Identify which cell holds the provided text, then report its (X, Y) central coordinate. 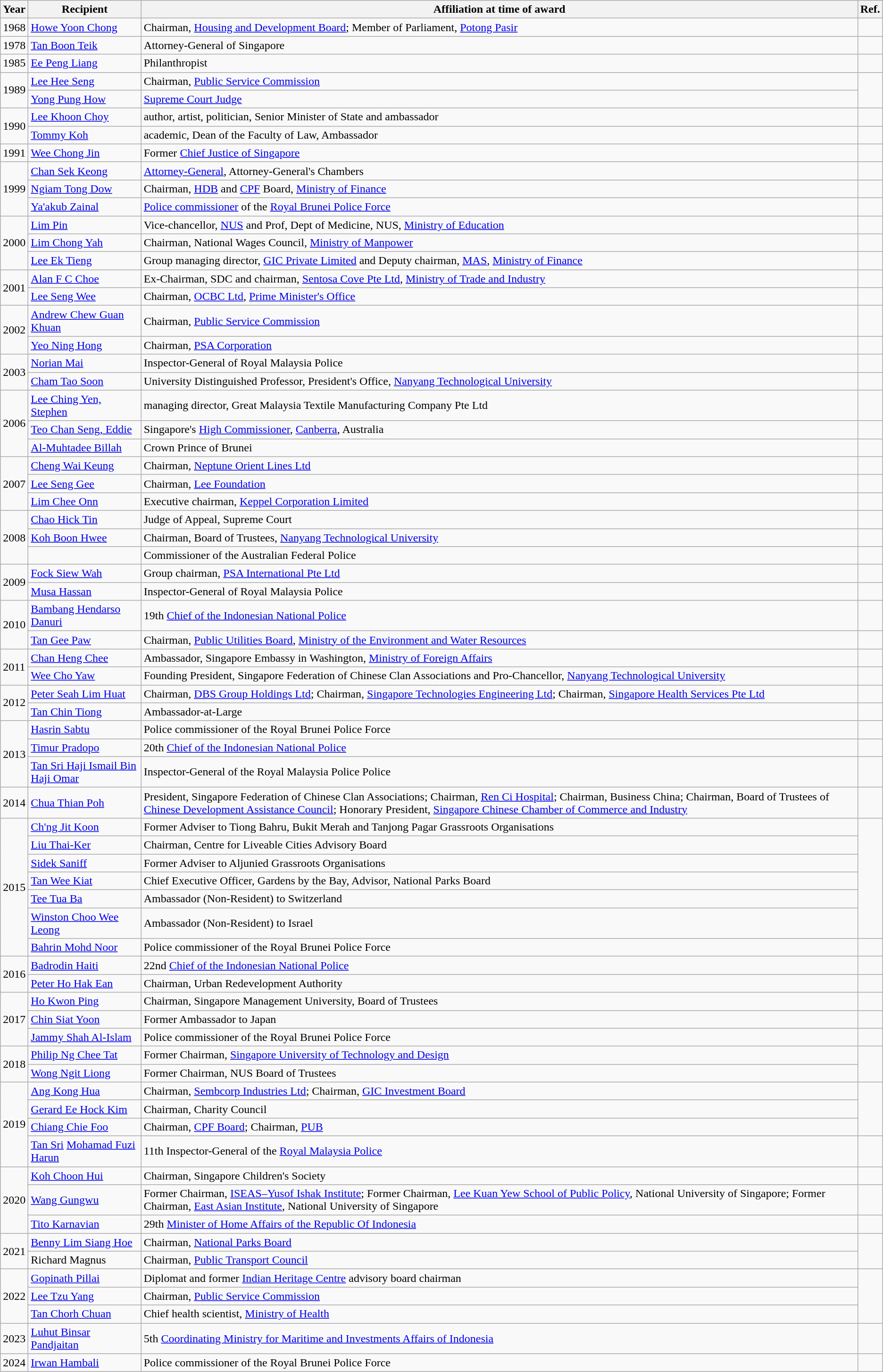
Ya'akub Zainal (85, 207)
Al-Muhtadee Billah (85, 448)
Supreme Court Judge (499, 99)
Lee Ek Tieng (85, 261)
Chan Sek Keong (85, 171)
2018 (14, 1064)
Ex-Chairman, SDC and chairman, Sentosa Cove Pte Ltd, Ministry of Trade and Industry (499, 279)
Chin Siat Yoon (85, 1019)
Ambassador (Non-Resident) to Switzerland (499, 899)
Norian Mai (85, 363)
Wang Gungwu (85, 1200)
Badrodin Haiti (85, 965)
2014 (14, 803)
Former Adviser to Tiong Bahru, Bukit Merah and Tanjong Pagar Grassroots Organisations (499, 827)
Luhut Binsar Pandjaitan (85, 1339)
Musa Hassan (85, 591)
Howe Yoon Chong (85, 27)
Chairman, National Wages Council, Ministry of Manpower (499, 243)
Irwan Hambali (85, 1363)
20th Chief of the Indonesian National Police (499, 748)
2000 (14, 243)
Recipient (85, 9)
Chairman, Centre for Liveable Cities Advisory Board (499, 845)
Benny Lim Siang Hoe (85, 1242)
Tan Chorh Chuan (85, 1314)
Lee Tzu Yang (85, 1296)
Bahrin Mohd Noor (85, 948)
Inspector-General of the Royal Malaysia Police Police (499, 772)
Crown Prince of Brunei (499, 448)
19th Chief of the Indonesian National Police (499, 616)
Ee Peng Liang (85, 63)
Yong Pung How (85, 99)
Diplomat and former Indian Heritage Centre advisory board chairman (499, 1278)
Winston Choo Wee Leong (85, 923)
Chiang Chie Foo (85, 1127)
Tan Wee Kiat (85, 881)
Lim Chong Yah (85, 243)
author, artist, politician, Senior Minister of State and ambassador (499, 117)
Chairman, Public Transport Council (499, 1260)
Peter Ho Hak Ean (85, 983)
2022 (14, 1296)
Philip Ng Chee Tat (85, 1055)
Chairman, Charity Council (499, 1109)
2017 (14, 1019)
Cheng Wai Keung (85, 466)
Attorney-General of Singapore (499, 45)
Chairman, Sembcorp Industries Ltd; Chairman, GIC Investment Board (499, 1091)
Chairman, DBS Group Holdings Ltd; Chairman, Singapore Technologies Engineering Ltd; Chairman, Singapore Health Services Pte Ltd (499, 694)
Chairman, Urban Redevelopment Authority (499, 983)
University Distinguished Professor, President's Office, Nanyang Technological University (499, 381)
2007 (14, 483)
Chairman, Board of Trustees, Nanyang Technological University (499, 537)
2001 (14, 288)
Lim Pin (85, 225)
11th Inspector-General of the Royal Malaysia Police (499, 1151)
Affiliation at time of award (499, 9)
Lee Hee Seng (85, 81)
Former Adviser to Aljunied Grassroots Organisations (499, 863)
Executive chairman, Keppel Corporation Limited (499, 501)
Ambassador-at-Large (499, 712)
Gerard Ee Hock Kim (85, 1109)
Tito Karnavian (85, 1224)
Chairman, Lee Foundation (499, 483)
Attorney-General, Attorney-General's Chambers (499, 171)
academic, Dean of the Faculty of Law, Ambassador (499, 135)
Judge of Appeal, Supreme Court (499, 519)
Chairman, HDB and CPF Board, Ministry of Finance (499, 189)
Liu Thai-Ker (85, 845)
2010 (14, 624)
Chairman, PSA Corporation (499, 345)
1991 (14, 153)
Peter Seah Lim Huat (85, 694)
2023 (14, 1339)
Cham Tao Soon (85, 381)
Chairman, Housing and Development Board; Member of Parliament, Potong Pasir (499, 27)
Lee Seng Gee (85, 483)
Sidek Saniff (85, 863)
2003 (14, 372)
Richard Magnus (85, 1260)
1989 (14, 90)
2012 (14, 703)
Chairman, Singapore Management University, Board of Trustees (499, 1001)
1985 (14, 63)
Lee Seng Wee (85, 297)
Jammy Shah Al-Islam (85, 1037)
1978 (14, 45)
2006 (14, 424)
Chairman, National Parks Board (499, 1242)
2009 (14, 582)
Ambassador (Non-Resident) to Israel (499, 923)
2021 (14, 1251)
Koh Boon Hwee (85, 537)
Former Ambassador to Japan (499, 1019)
Tan Chin Tiong (85, 712)
Chao Hick Tin (85, 519)
Tan Boon Teik (85, 45)
Ang Kong Hua (85, 1091)
Former Chairman, NUS Board of Trustees (499, 1073)
Alan F C Choe (85, 279)
Tan Sri Mohamad Fuzi Harun (85, 1151)
Group managing director, GIC Private Limited and Deputy chairman, MAS, Ministry of Finance (499, 261)
Chief health scientist, Ministry of Health (499, 1314)
Founding President, Singapore Federation of Chinese Clan Associations and Pro-Chancellor, Nanyang Technological University (499, 676)
Chairman, Neptune Orient Lines Ltd (499, 466)
Lee Khoon Choy (85, 117)
1968 (14, 27)
Ref. (870, 9)
1999 (14, 189)
Wee Chong Jin (85, 153)
Chief Executive Officer, Gardens by the Bay, Advisor, National Parks Board (499, 881)
Timur Pradopo (85, 748)
Koh Choon Hui (85, 1176)
22nd Chief of the Indonesian National Police (499, 965)
Bambang Hendarso Danuri (85, 616)
2016 (14, 974)
Former Chairman, Singapore University of Technology and Design (499, 1055)
Wee Cho Yaw (85, 676)
Lee Ching Yen, Stephen (85, 406)
2011 (14, 667)
Ambassador, Singapore Embassy in Washington, Ministry of Foreign Affairs (499, 658)
Ch'ng Jit Koon (85, 827)
Gopinath Pillai (85, 1278)
Chua Thian Poh (85, 803)
Vice-chancellor, NUS and Prof, Dept of Medicine, NUS, Ministry of Education (499, 225)
2008 (14, 537)
Wong Ngit Liong (85, 1073)
Chairman, CPF Board; Chairman, PUB (499, 1127)
Tommy Koh (85, 135)
Chairman, OCBC Ltd, Prime Minister's Office (499, 297)
2002 (14, 330)
Lim Chee Onn (85, 501)
2019 (14, 1124)
Group chairman, PSA International Pte Ltd (499, 574)
5th Coordinating Ministry for Maritime and Investments Affairs of Indonesia (499, 1339)
Chairman, Public Utilities Board, Ministry of the Environment and Water Resources (499, 640)
2024 (14, 1363)
1990 (14, 126)
Andrew Chew Guan Khuan (85, 321)
Philanthropist (499, 63)
Ngiam Tong Dow (85, 189)
Chairman, Singapore Children's Society (499, 1176)
managing director, Great Malaysia Textile Manufacturing Company Pte Ltd (499, 406)
Teo Chan Seng, Eddie (85, 430)
Former Chief Justice of Singapore (499, 153)
Tan Sri Haji Ismail Bin Haji Omar (85, 772)
Yeo Ning Hong (85, 345)
Singapore's High Commissioner, Canberra, Australia (499, 430)
Year (14, 9)
Fock Siew Wah (85, 574)
Hasrin Sabtu (85, 730)
Tee Tua Ba (85, 899)
2013 (14, 754)
Chan Heng Chee (85, 658)
29th Minister of Home Affairs of the Republic Of Indonesia (499, 1224)
Commissioner of the Australian Federal Police (499, 556)
2015 (14, 887)
Tan Gee Paw (85, 640)
Ho Kwon Ping (85, 1001)
2020 (14, 1200)
